Find where the given text appears and provide that cell's center as [X, Y] coordinate. 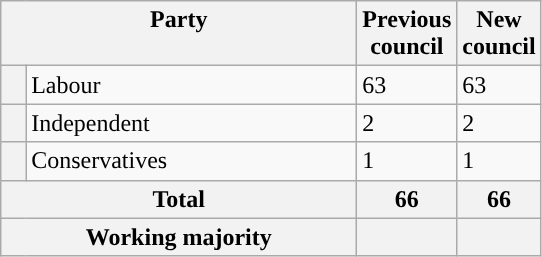
Party [179, 34]
Previous council [407, 34]
Labour [192, 85]
Total [179, 199]
Independent [192, 123]
Conservatives [192, 161]
Working majority [179, 237]
New council [499, 34]
